From the cell containing the given text, extract its center point as [x, y] coordinate. 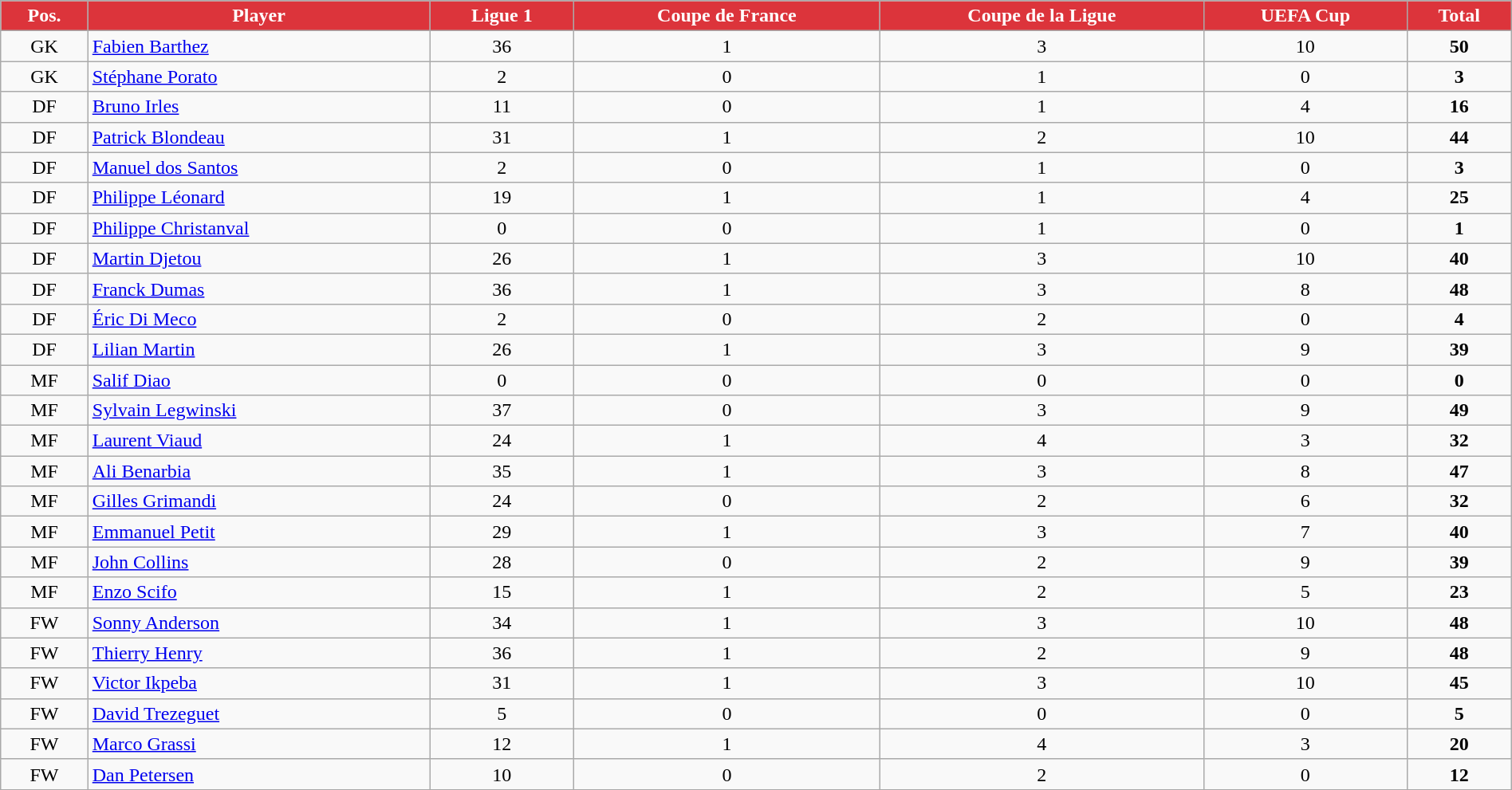
Bruno Irles [258, 107]
29 [502, 532]
Pos. [45, 16]
Éric Di Meco [258, 319]
Sonny Anderson [258, 623]
20 [1459, 744]
Patrick Blondeau [258, 137]
11 [502, 107]
Stéphane Porato [258, 77]
47 [1459, 471]
Emmanuel Petit [258, 532]
Philippe Léonard [258, 198]
Coupe de la Ligue [1041, 16]
Laurent Viaud [258, 441]
19 [502, 198]
44 [1459, 137]
Sylvain Legwinski [258, 411]
28 [502, 562]
16 [1459, 107]
Philippe Christanval [258, 228]
Fabien Barthez [258, 46]
Gilles Grimandi [258, 501]
Manuel dos Santos [258, 167]
34 [502, 623]
Franck Dumas [258, 289]
Total [1459, 16]
Ligue 1 [502, 16]
John Collins [258, 562]
Dan Petersen [258, 774]
Lilian Martin [258, 349]
UEFA Cup [1305, 16]
15 [502, 592]
Marco Grassi [258, 744]
Coupe de France [727, 16]
Victor Ikpeba [258, 683]
6 [1305, 501]
David Trezeguet [258, 713]
49 [1459, 411]
45 [1459, 683]
Player [258, 16]
25 [1459, 198]
Thierry Henry [258, 653]
23 [1459, 592]
7 [1305, 532]
Martin Djetou [258, 258]
50 [1459, 46]
Enzo Scifo [258, 592]
Ali Benarbia [258, 471]
Salif Diao [258, 380]
37 [502, 411]
35 [502, 471]
